Locate the cell with the specified text and output its [X, Y] center coordinate. 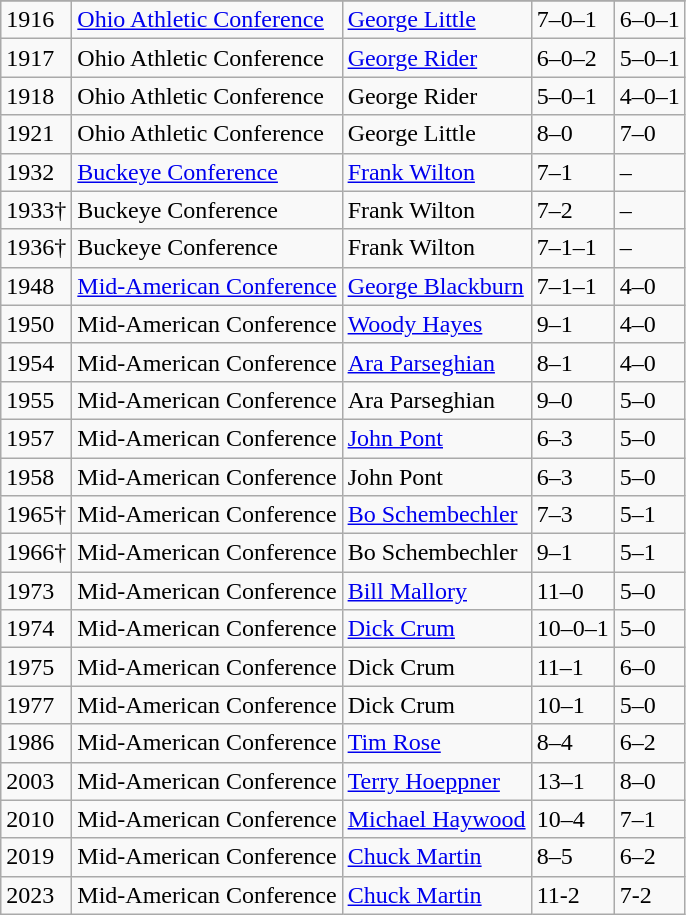
1986 [36, 743]
6–0 [650, 667]
1950 [36, 324]
2019 [36, 857]
6–0–2 [572, 58]
George Blackburn [436, 286]
1948 [36, 286]
13–1 [572, 781]
7–0 [650, 134]
1966† [36, 553]
1954 [36, 362]
9–0 [572, 400]
1933† [36, 210]
Bill Mallory [436, 591]
7-2 [650, 895]
2003 [36, 781]
10–1 [572, 705]
1955 [36, 400]
2010 [36, 819]
7–2 [572, 210]
2023 [36, 895]
Michael Haywood [436, 819]
1975 [36, 667]
7–3 [572, 515]
1918 [36, 96]
1974 [36, 629]
Tim Rose [436, 743]
8–4 [572, 743]
10–4 [572, 819]
Terry Hoeppner [436, 781]
1957 [36, 438]
1932 [36, 172]
6–0–1 [650, 20]
4–0–1 [650, 96]
1916 [36, 20]
11–1 [572, 667]
1936† [36, 248]
1958 [36, 477]
7–0–1 [572, 20]
1965† [36, 515]
11–0 [572, 591]
Woody Hayes [436, 324]
8–5 [572, 857]
1977 [36, 705]
1917 [36, 58]
11-2 [572, 895]
1973 [36, 591]
1921 [36, 134]
10–0–1 [572, 629]
8–1 [572, 362]
